Scan for the cell matching the given text and deliver its [x, y] coordinate at center. 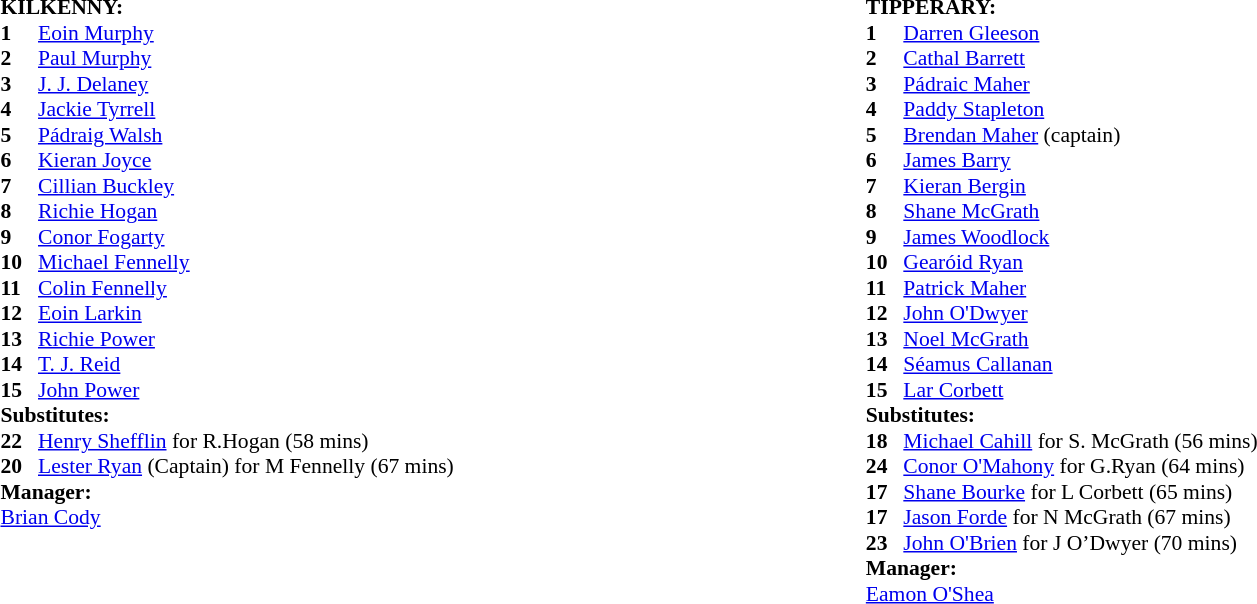
Lar Corbett [1080, 390]
J. J. Delaney [246, 84]
Conor O'Mahony for G.Ryan (64 mins) [1080, 467]
Manager: [226, 492]
Cathal Barrett [1080, 59]
Michael Cahill for S. McGrath (56 mins) [1080, 441]
Jackie Tyrrell [246, 109]
Shane McGrath [1080, 211]
James Woodlock [1080, 237]
Colin Fennelly [246, 288]
Paddy Stapleton [1080, 109]
Richie Hogan [246, 211]
Eoin Larkin [246, 313]
John O'Dwyer [1080, 313]
Conor Fogarty [246, 237]
Substitutes: [226, 415]
Pádraig Walsh [246, 135]
Brian Cody [226, 517]
Gearóid Ryan [1080, 263]
Henry Shefflin for R.Hogan (58 mins) [246, 441]
23 [885, 543]
Kieran Joyce [246, 161]
Kieran Bergin [1080, 186]
Darren Gleeson [1080, 33]
Eoin Murphy [246, 33]
Séamus Callanan [1080, 365]
Jason Forde for N McGrath (67 mins) [1080, 517]
James Barry [1080, 161]
22 [19, 441]
Noel McGrath [1080, 339]
Paul Murphy [246, 59]
20 [19, 467]
18 [885, 441]
John O'Brien for J O’Dwyer (70 mins) [1080, 543]
Cillian Buckley [246, 186]
Richie Power [246, 339]
Pádraic Maher [1080, 84]
Brendan Maher (captain) [1080, 135]
John Power [246, 390]
T. J. Reid [246, 365]
Lester Ryan (Captain) for M Fennelly (67 mins) [246, 467]
Shane Bourke for L Corbett (65 mins) [1080, 492]
24 [885, 467]
Michael Fennelly [246, 263]
Patrick Maher [1080, 288]
